Find where the given text appears and provide that cell's center as [X, Y] coordinate. 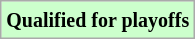
Qualified for playoffs [98, 20]
